Find where the given text appears and provide that cell's center as (X, Y) coordinate. 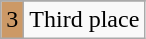
Third place (84, 20)
3 (12, 20)
